For the text-containing cell, return its midpoint in (X, Y) coordinate format. 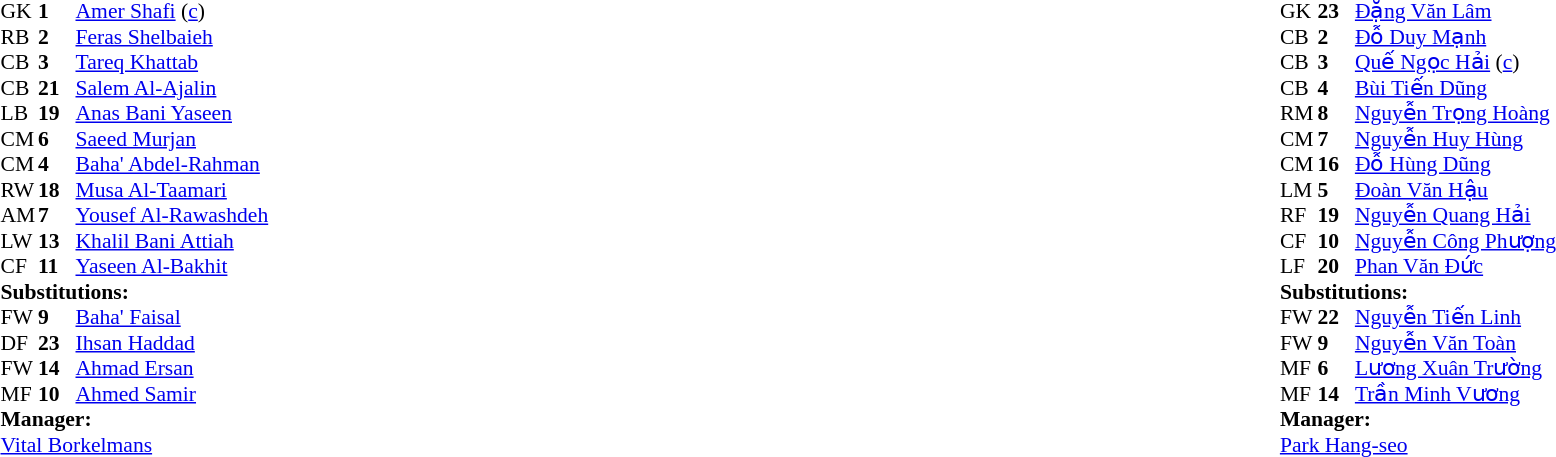
Nguyễn Quang Hải (1456, 215)
LW (19, 241)
LM (1299, 190)
Phan Văn Đức (1456, 267)
Trần Minh Vương (1456, 394)
Đỗ Duy Mạnh (1456, 37)
Quế Ngọc Hải (c) (1456, 63)
Yousef Al-Rawashdeh (172, 215)
Anas Bani Yaseen (172, 113)
RM (1299, 113)
Lương Xuân Trường (1456, 369)
Khalil Bani Attiah (172, 241)
22 (1336, 317)
11 (57, 267)
Đoàn Văn Hậu (1456, 190)
13 (57, 241)
DF (19, 343)
Nguyễn Công Phượng (1456, 241)
RF (1299, 215)
Đỗ Hùng Dũng (1456, 165)
Ahmad Ersan (172, 369)
Nguyễn Trọng Hoàng (1456, 113)
23 (57, 343)
21 (57, 88)
Nguyễn Văn Toàn (1456, 343)
Salem Al-Ajalin (172, 88)
Musa Al-Taamari (172, 190)
20 (1336, 267)
Bùi Tiến Dũng (1456, 88)
RB (19, 37)
Ihsan Haddad (172, 343)
Baha' Abdel-Rahman (172, 165)
18 (57, 190)
8 (1336, 113)
Nguyễn Huy Hùng (1456, 139)
Tareq Khattab (172, 63)
RW (19, 190)
LB (19, 113)
5 (1336, 190)
Feras Shelbaieh (172, 37)
Baha' Faisal (172, 317)
LF (1299, 267)
Nguyễn Tiến Linh (1456, 317)
16 (1336, 165)
Saeed Murjan (172, 139)
AM (19, 215)
Yaseen Al-Bakhit (172, 267)
Ahmed Samir (172, 394)
